Detect which cell encompasses the target text, then output its (x, y) center coordinate. 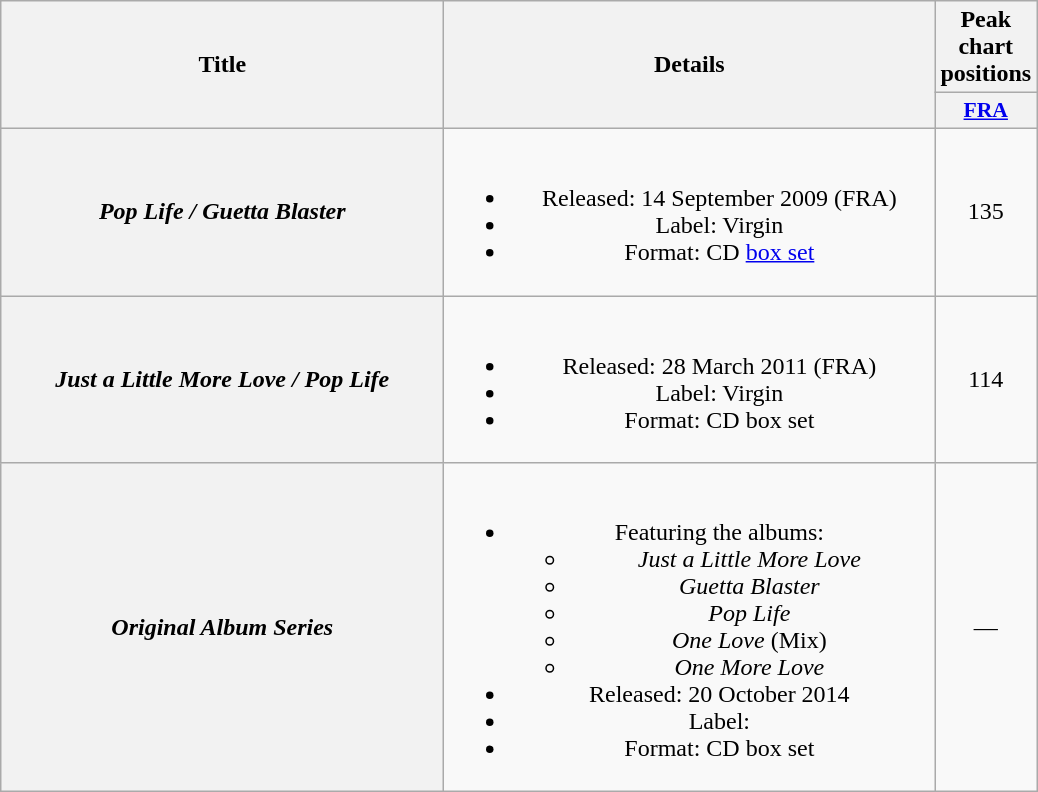
135 (986, 212)
— (986, 628)
Released: 14 September 2009 (FRA)Label: VirginFormat: CD box set (690, 212)
114 (986, 380)
FRA (986, 111)
Details (690, 65)
Title (222, 65)
Original Album Series (222, 628)
Released: 28 March 2011 (FRA)Label: VirginFormat: CD box set (690, 380)
Featuring the albums:Just a Little More LoveGuetta BlasterPop LifeOne Love (Mix)One More LoveReleased: 20 October 2014Label: Format: CD box set (690, 628)
Pop Life / Guetta Blaster (222, 212)
Peak chart positions (986, 47)
Just a Little More Love / Pop Life (222, 380)
